Return (X, Y) of the center of cell containing provided text 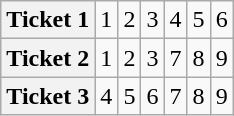
Ticket 3 (48, 96)
Ticket 2 (48, 58)
Ticket 1 (48, 20)
